Return [X, Y] of the center of cell containing provided text 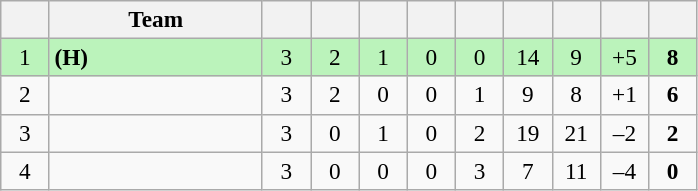
11 [576, 170]
Team [156, 19]
19 [528, 133]
14 [528, 57]
4 [25, 170]
+5 [624, 57]
+1 [624, 95]
6 [673, 95]
–2 [624, 133]
21 [576, 133]
7 [528, 170]
–4 [624, 170]
(H) [156, 57]
